Capture the cell that displays the provided text and extract its [X, Y] central coordinate. 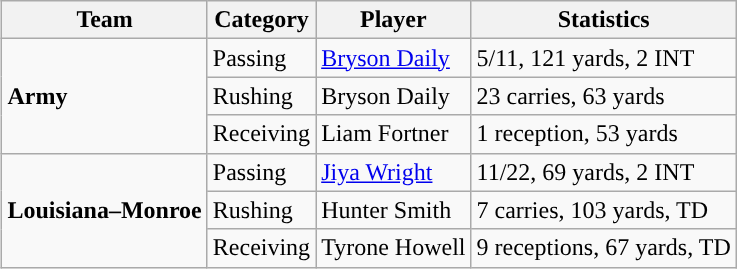
Hunter Smith [394, 210]
11/22, 69 yards, 2 INT [604, 172]
Category [261, 20]
Louisiana–Monroe [104, 210]
Tyrone Howell [394, 248]
Jiya Wright [394, 172]
Team [104, 20]
1 reception, 53 yards [604, 134]
Liam Fortner [394, 134]
23 carries, 63 yards [604, 96]
5/11, 121 yards, 2 INT [604, 58]
Statistics [604, 20]
7 carries, 103 yards, TD [604, 210]
9 receptions, 67 yards, TD [604, 248]
Player [394, 20]
Army [104, 96]
